Find where the given text appears and provide that cell's center as (x, y) coordinate. 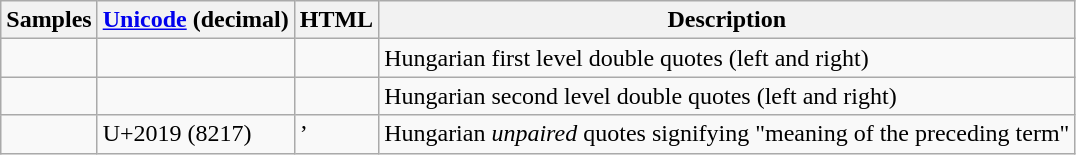
U+2019 (8217) (196, 134)
Hungarian first level double quotes (left and right) (727, 58)
Unicode (decimal) (196, 20)
Description (727, 20)
Hungarian unpaired quotes signifying "meaning of the preceding term" (727, 134)
HTML (336, 20)
Hungarian second level double quotes (left and right) (727, 96)
Samples (49, 20)
’ (336, 134)
